Find where the given text appears and provide that cell's center as (X, Y) coordinate. 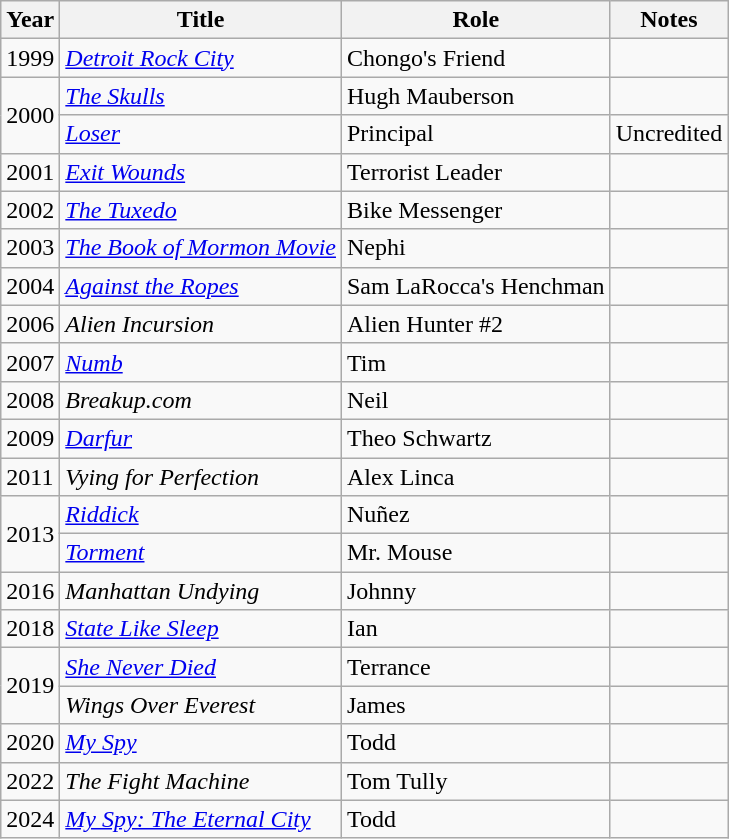
2024 (30, 819)
2013 (30, 534)
2007 (30, 362)
Johnny (476, 591)
Detroit Rock City (201, 58)
Terrorist Leader (476, 172)
Hugh Mauberson (476, 96)
Theo Schwartz (476, 438)
The Fight Machine (201, 781)
Ian (476, 629)
Numb (201, 362)
2022 (30, 781)
Manhattan Undying (201, 591)
Breakup.com (201, 400)
Alex Linca (476, 477)
1999 (30, 58)
Riddick (201, 515)
Chongo's Friend (476, 58)
2011 (30, 477)
The Skulls (201, 96)
The Tuxedo (201, 210)
Sam LaRocca's Henchman (476, 286)
State Like Sleep (201, 629)
Neil (476, 400)
Notes (669, 20)
Against the Ropes (201, 286)
Role (476, 20)
2018 (30, 629)
Title (201, 20)
2003 (30, 248)
The Book of Mormon Movie (201, 248)
2000 (30, 115)
2004 (30, 286)
Mr. Mouse (476, 553)
2020 (30, 743)
Principal (476, 134)
Torment (201, 553)
2009 (30, 438)
Wings Over Everest (201, 705)
Loser (201, 134)
My Spy (201, 743)
2016 (30, 591)
Darfur (201, 438)
2002 (30, 210)
Nuñez (476, 515)
Tom Tully (476, 781)
Vying for Perfection (201, 477)
She Never Died (201, 667)
2001 (30, 172)
Year (30, 20)
Uncredited (669, 134)
My Spy: The Eternal City (201, 819)
Alien Hunter #2 (476, 324)
James (476, 705)
2019 (30, 686)
Terrance (476, 667)
2006 (30, 324)
2008 (30, 400)
Alien Incursion (201, 324)
Tim (476, 362)
Exit Wounds (201, 172)
Bike Messenger (476, 210)
Nephi (476, 248)
